Find where the given text appears and provide that cell's center as (x, y) coordinate. 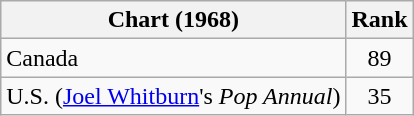
Canada (174, 58)
U.S. (Joel Whitburn's Pop Annual) (174, 96)
Chart (1968) (174, 20)
Rank (380, 20)
89 (380, 58)
35 (380, 96)
